Output the (X, Y) coordinate of the center of the cell containing the given text.  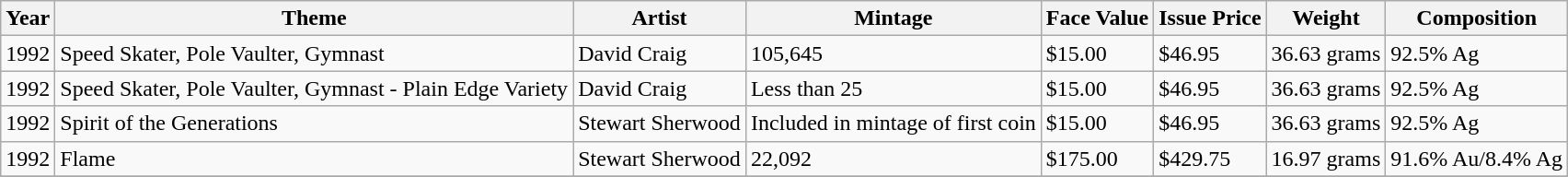
Issue Price (1210, 18)
105,645 (893, 53)
Theme (315, 18)
Flame (315, 159)
91.6% Au/8.4% Ag (1477, 159)
Spirit of the Generations (315, 124)
$429.75 (1210, 159)
$175.00 (1097, 159)
Included in mintage of first coin (893, 124)
Face Value (1097, 18)
Artist (660, 18)
Composition (1477, 18)
Weight (1326, 18)
16.97 grams (1326, 159)
Year (28, 18)
Speed Skater, Pole Vaulter, Gymnast (315, 53)
Less than 25 (893, 88)
22,092 (893, 159)
Speed Skater, Pole Vaulter, Gymnast - Plain Edge Variety (315, 88)
Mintage (893, 18)
